Extract the [x, y] coordinate from the center of the cell holding the provided text.  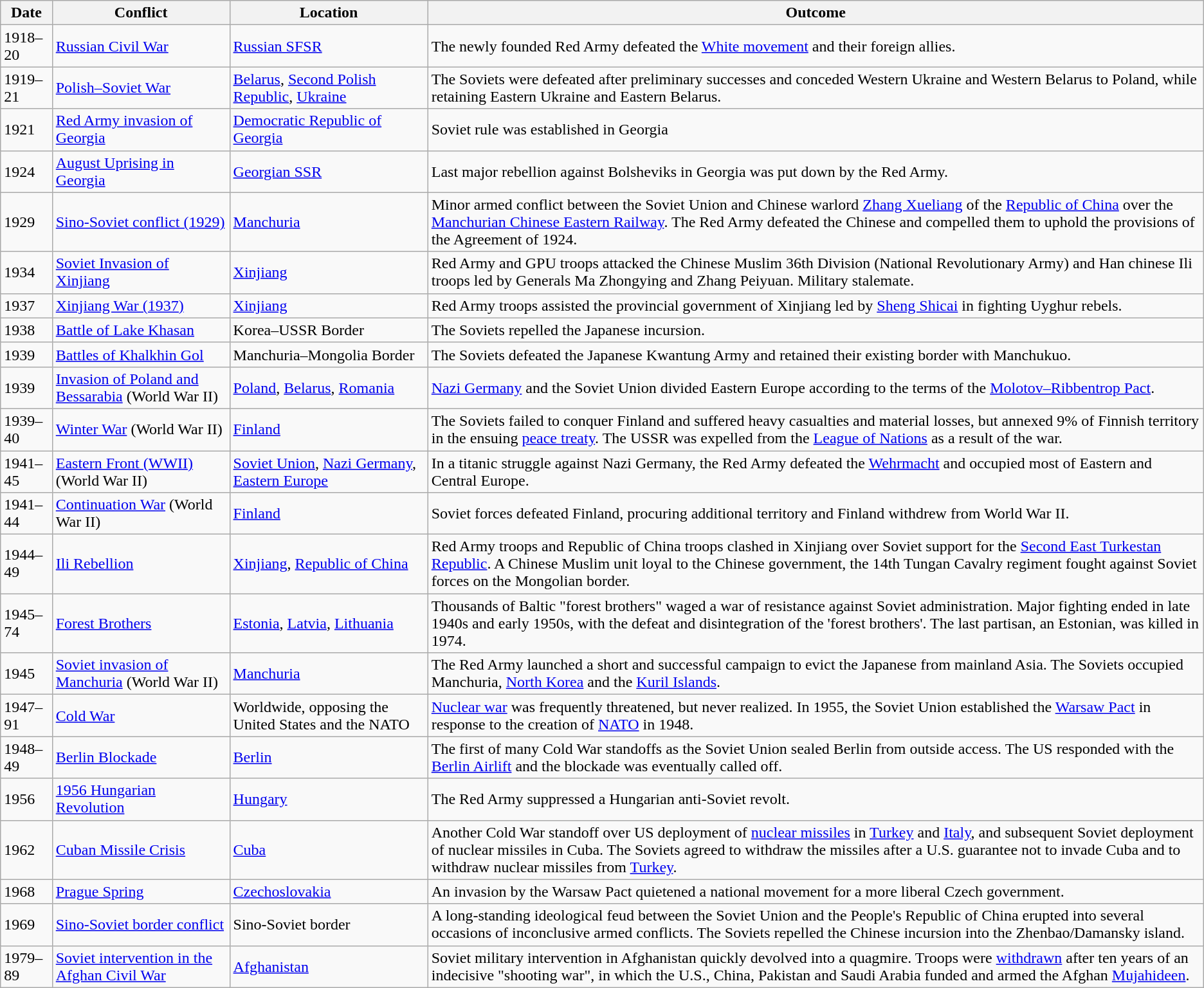
Forest Brothers [141, 623]
1941–45 [26, 471]
Prague Spring [141, 892]
Last major rebellion against Bolsheviks in Georgia was put down by the Red Army. [816, 171]
1918–20 [26, 46]
Sino-Soviet border [329, 925]
An invasion by the Warsaw Pact quietened a national movement for a more liberal Czech government. [816, 892]
Cuban Missile Crisis [141, 850]
1921 [26, 130]
1944–49 [26, 564]
Soviet invasion of Manchuria (World War II) [141, 674]
Estonia, Latvia, Lithuania [329, 623]
1945–74 [26, 623]
Russian Civil War [141, 46]
Conflict [141, 13]
1969 [26, 925]
Poland, Belarus, Romania [329, 387]
Cold War [141, 715]
The Red Army suppressed a Hungarian anti-Soviet revolt. [816, 799]
Afghanistan [329, 966]
1929 [26, 222]
1979–89 [26, 966]
Eastern Front (WWII) (World War II) [141, 471]
Polish–Soviet War [141, 87]
August Uprising in Georgia [141, 171]
1956 [26, 799]
Georgian SSR [329, 171]
Battles of Khalkhin Gol [141, 354]
1938 [26, 330]
Soviet rule was established in Georgia [816, 130]
Nazi Germany and the Soviet Union divided Eastern Europe according to the terms of the Molotov–Ribbentrop Pact. [816, 387]
Winter War (World War II) [141, 430]
The Soviets defeated the Japanese Kwantung Army and retained their existing border with Manchukuo. [816, 354]
1939–40 [26, 430]
In a titanic struggle against Nazi Germany, the Red Army defeated the Wehrmacht and occupied most of Eastern and Central Europe. [816, 471]
Sino-Soviet border conflict [141, 925]
Red Army troops assisted the provincial government of Xinjiang led by Sheng Shicai in fighting Uyghur rebels. [816, 306]
1962 [26, 850]
1956 Hungarian Revolution [141, 799]
Red Army invasion of Georgia [141, 130]
Hungary [329, 799]
Xinjiang, Republic of China [329, 564]
1924 [26, 171]
Russian SFSR [329, 46]
Berlin [329, 758]
Soviet intervention in the Afghan Civil War [141, 966]
1968 [26, 892]
Outcome [816, 13]
1919–21 [26, 87]
1941–44 [26, 513]
1947–91 [26, 715]
Czechoslovakia [329, 892]
Worldwide, opposing the United States and the NATO [329, 715]
Date [26, 13]
Sino-Soviet conflict (1929) [141, 222]
Continuation War (World War II) [141, 513]
Invasion of Poland and Bessarabia (World War II) [141, 387]
Soviet Union, Nazi Germany, Eastern Europe [329, 471]
Xinjiang War (1937) [141, 306]
Berlin Blockade [141, 758]
Korea–USSR Border [329, 330]
Location [329, 13]
1934 [26, 273]
Belarus, Second Polish Republic, Ukraine [329, 87]
The newly founded Red Army defeated the White movement and their foreign allies. [816, 46]
Ili Rebellion [141, 564]
Manchuria–Mongolia Border [329, 354]
Democratic Republic of Georgia [329, 130]
The Soviets repelled the Japanese incursion. [816, 330]
1945 [26, 674]
Cuba [329, 850]
Soviet Invasion of Xinjiang [141, 273]
Battle of Lake Khasan [141, 330]
1937 [26, 306]
Soviet forces defeated Finland, procuring additional territory and Finland withdrew from World War II. [816, 513]
1948–49 [26, 758]
